Determine the [X, Y] coordinate at the center of the cell enclosing the given text.  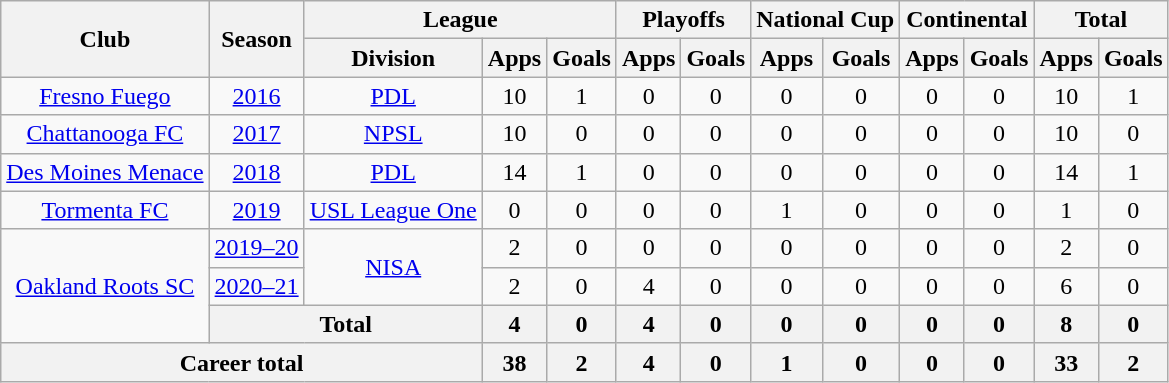
6 [1066, 286]
Continental [967, 20]
8 [1066, 324]
Career total [242, 362]
Season [256, 39]
Des Moines Menace [105, 172]
League [460, 20]
USL League One [393, 210]
Playoffs [683, 20]
2019 [256, 210]
NISA [393, 267]
National Cup [826, 20]
NPSL [393, 134]
2017 [256, 134]
2019–20 [256, 248]
Division [393, 58]
Tormenta FC [105, 210]
Chattanooga FC [105, 134]
Oakland Roots SC [105, 286]
2018 [256, 172]
2020–21 [256, 286]
38 [514, 362]
2016 [256, 96]
Club [105, 39]
33 [1066, 362]
Fresno Fuego [105, 96]
